Find where the given text appears and provide that cell's center as (X, Y) coordinate. 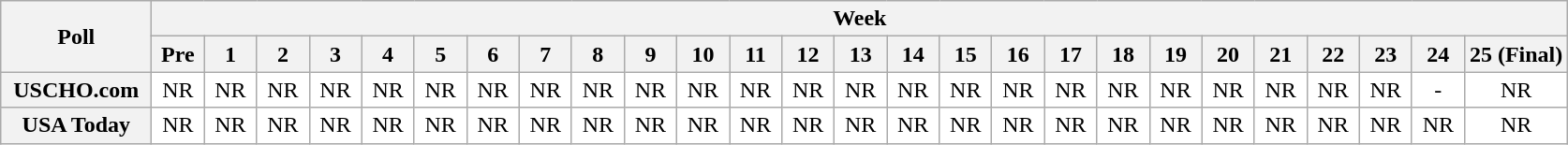
24 (1438, 54)
USA Today (77, 125)
1 (230, 54)
10 (703, 54)
19 (1176, 54)
USCHO.com (77, 90)
4 (388, 54)
21 (1280, 54)
22 (1333, 54)
18 (1123, 54)
14 (913, 54)
15 (966, 54)
6 (493, 54)
- (1438, 90)
23 (1385, 54)
Pre (178, 54)
2 (283, 54)
8 (598, 54)
Week (860, 19)
9 (650, 54)
16 (1018, 54)
20 (1228, 54)
3 (335, 54)
5 (440, 54)
Poll (77, 36)
11 (755, 54)
17 (1071, 54)
12 (808, 54)
7 (545, 54)
13 (861, 54)
25 (Final) (1516, 54)
